Locate the cell with the specified text and output its (x, y) center coordinate. 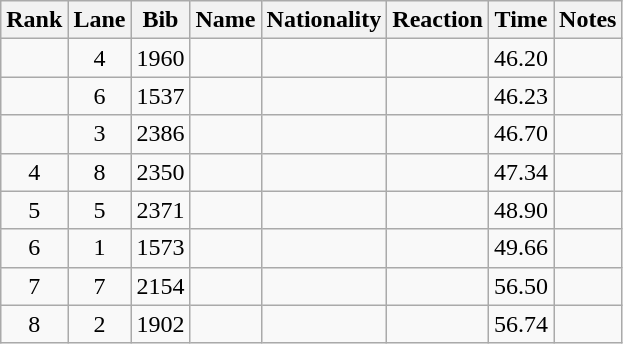
2 (100, 324)
46.23 (520, 96)
46.70 (520, 134)
Notes (588, 20)
Reaction (438, 20)
Time (520, 20)
Lane (100, 20)
1537 (160, 96)
1960 (160, 58)
1 (100, 248)
2386 (160, 134)
1573 (160, 248)
1902 (160, 324)
46.20 (520, 58)
2154 (160, 286)
56.50 (520, 286)
47.34 (520, 172)
49.66 (520, 248)
Name (226, 20)
56.74 (520, 324)
Rank (34, 20)
3 (100, 134)
2371 (160, 210)
2350 (160, 172)
48.90 (520, 210)
Nationality (324, 20)
Bib (160, 20)
